Determine the [X, Y] coordinate at the center of the cell enclosing the given text.  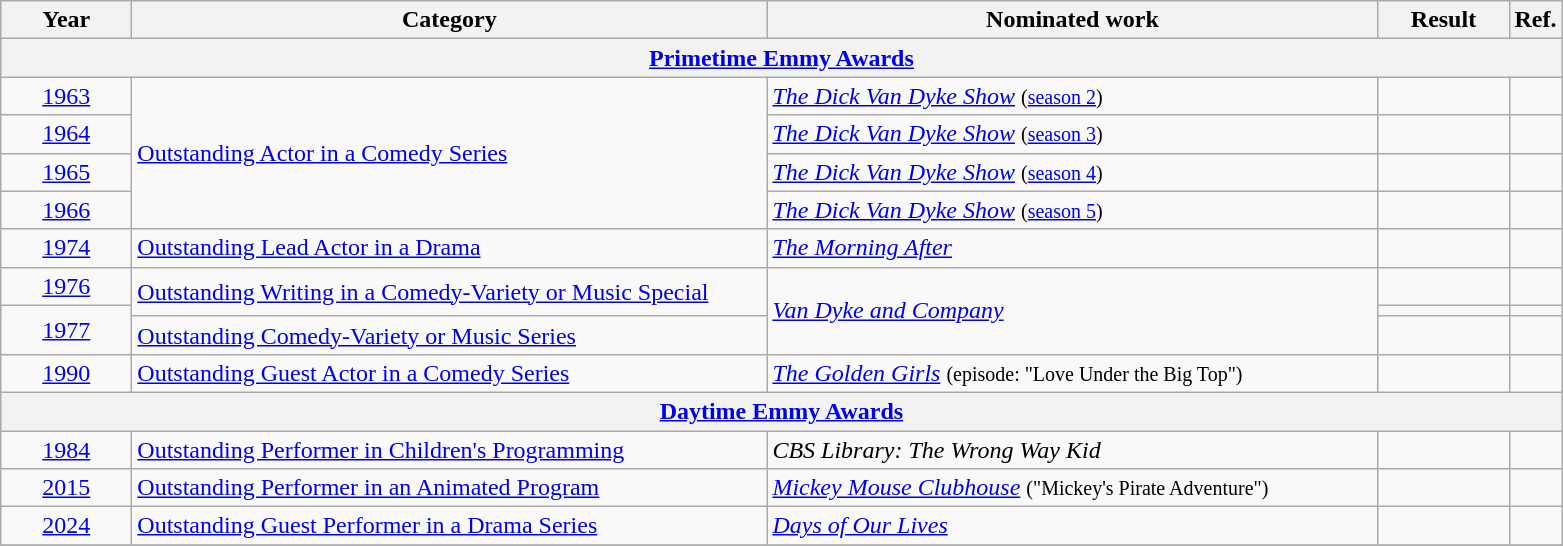
Year [66, 20]
Outstanding Guest Actor in a Comedy Series [450, 373]
Outstanding Performer in an Animated Program [450, 488]
1977 [66, 330]
CBS Library: The Wrong Way Kid [1072, 449]
Nominated work [1072, 20]
Result [1444, 20]
1965 [66, 172]
The Dick Van Dyke Show (season 2) [1072, 96]
The Dick Van Dyke Show (season 4) [1072, 172]
1964 [66, 134]
1976 [66, 286]
Outstanding Actor in a Comedy Series [450, 153]
The Golden Girls (episode: "Love Under the Big Top") [1072, 373]
1984 [66, 449]
Outstanding Performer in Children's Programming [450, 449]
The Morning After [1072, 248]
2024 [66, 526]
Mickey Mouse Clubhouse ("Mickey's Pirate Adventure") [1072, 488]
1966 [66, 210]
Daytime Emmy Awards [782, 411]
Ref. [1536, 20]
Days of Our Lives [1072, 526]
Outstanding Writing in a Comedy-Variety or Music Special [450, 292]
2015 [66, 488]
Van Dyke and Company [1072, 310]
Outstanding Comedy-Variety or Music Series [450, 335]
1974 [66, 248]
Category [450, 20]
The Dick Van Dyke Show (season 5) [1072, 210]
1963 [66, 96]
Primetime Emmy Awards [782, 58]
Outstanding Guest Performer in a Drama Series [450, 526]
The Dick Van Dyke Show (season 3) [1072, 134]
1990 [66, 373]
Outstanding Lead Actor in a Drama [450, 248]
